Identify which cell holds the provided text, then report its (X, Y) central coordinate. 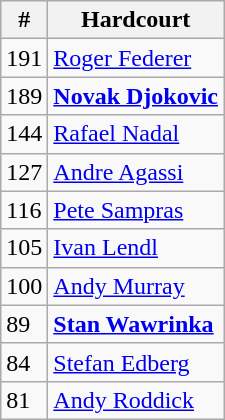
Andy Roddick (136, 400)
Ivan Lendl (136, 248)
105 (24, 248)
144 (24, 134)
Andre Agassi (136, 172)
Novak Djokovic (136, 96)
# (24, 20)
81 (24, 400)
84 (24, 362)
116 (24, 210)
127 (24, 172)
189 (24, 96)
Stan Wawrinka (136, 324)
Hardcourt (136, 20)
Roger Federer (136, 58)
Pete Sampras (136, 210)
191 (24, 58)
Rafael Nadal (136, 134)
Stefan Edberg (136, 362)
Andy Murray (136, 286)
89 (24, 324)
100 (24, 286)
